Capture the cell that displays the provided text and extract its (x, y) central coordinate. 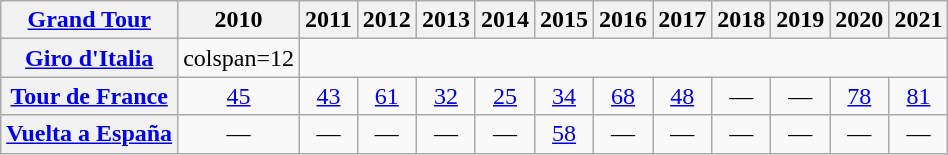
2011 (329, 20)
43 (329, 96)
81 (918, 96)
Grand Tour (90, 20)
2014 (504, 20)
2017 (682, 20)
58 (564, 134)
Vuelta a España (90, 134)
colspan=12 (239, 58)
34 (564, 96)
2021 (918, 20)
Giro d'Italia (90, 58)
2019 (800, 20)
2020 (860, 20)
2015 (564, 20)
2018 (742, 20)
2010 (239, 20)
61 (386, 96)
2013 (446, 20)
32 (446, 96)
Tour de France (90, 96)
25 (504, 96)
68 (624, 96)
45 (239, 96)
78 (860, 96)
2012 (386, 20)
2016 (624, 20)
48 (682, 96)
